Identify which cell holds the provided text, then report its (x, y) central coordinate. 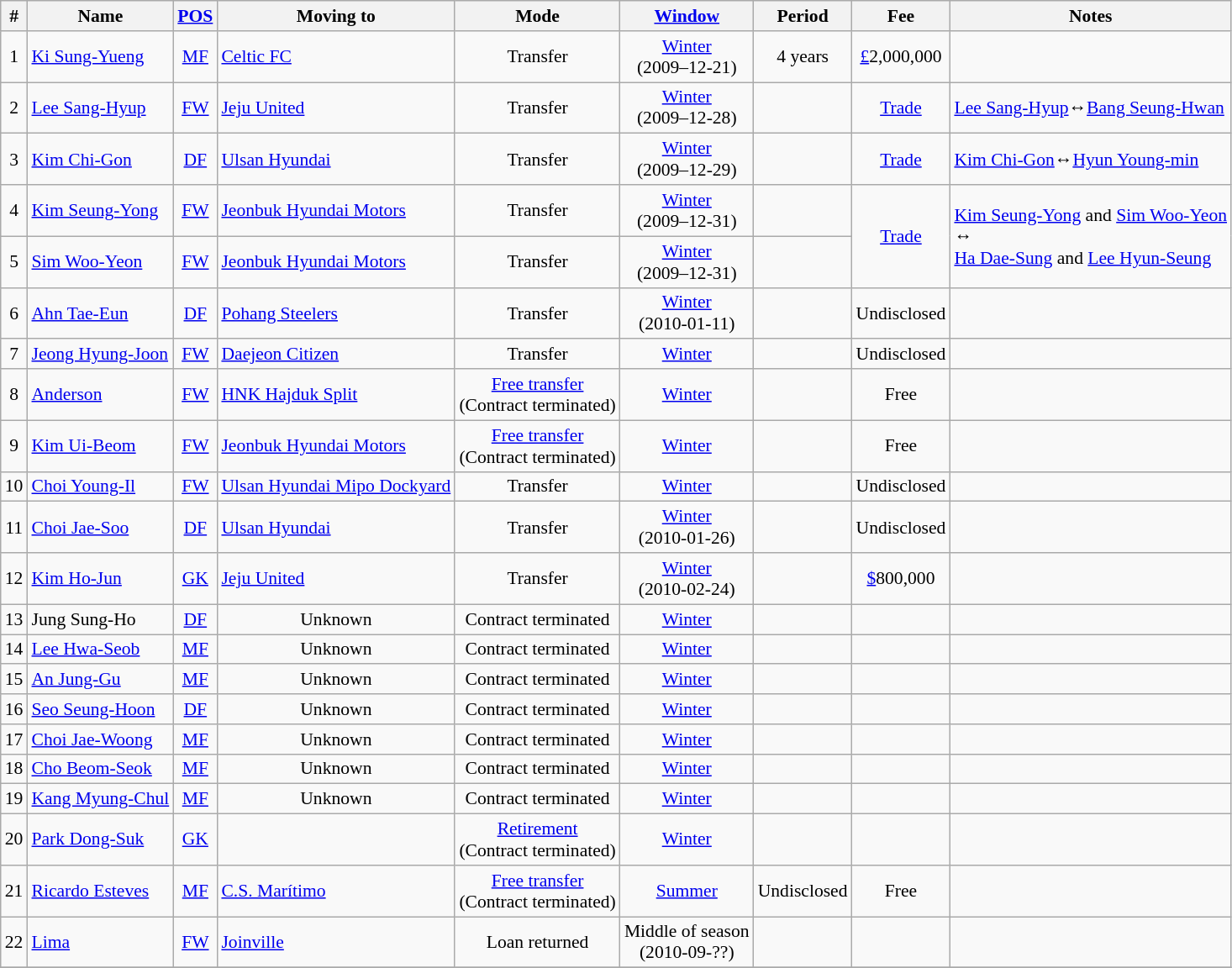
Kim Seung-Yong (100, 210)
Choi Jae-Woong (100, 739)
Kim Chi-Gon↔Hyun Young-min (1091, 160)
Winter(2010-01-11) (687, 313)
Sim Woo-Yeon (100, 262)
Moving to (336, 16)
4 years (803, 57)
Kim Seung-Yong and Sim Woo-Yeon↔Ha Dae-Sung and Lee Hyun-Seung (1091, 236)
Name (100, 16)
Lee Sang-Hyup (100, 108)
Pohang Steelers (336, 313)
C.S. Marítimo (336, 891)
An Jung-Gu (100, 680)
5 (14, 262)
Jung Sung-Ho (100, 619)
Ahn Tae-Eun (100, 313)
Mode (538, 16)
Lee Sang-Hyup↔Bang Seung-Hwan (1091, 108)
Period (803, 16)
8 (14, 395)
Joinville (336, 943)
Lima (100, 943)
Notes (1091, 16)
Window (687, 16)
7 (14, 355)
16 (14, 709)
£2,000,000 (901, 57)
9 (14, 445)
Kim Chi-Gon (100, 160)
Ricardo Esteves (100, 891)
19 (14, 799)
Fee (901, 16)
POS (195, 16)
HNK Hajduk Split (336, 395)
Kim Ui-Beom (100, 445)
1 (14, 57)
12 (14, 578)
17 (14, 739)
21 (14, 891)
Choi Jae-Soo (100, 528)
Jeong Hyung-Joon (100, 355)
11 (14, 528)
$800,000 (901, 578)
Winter(2010-02-24) (687, 578)
Winter(2010-01-26) (687, 528)
Middle of season(2010-09-??) (687, 943)
Anderson (100, 395)
20 (14, 840)
Celtic FC (336, 57)
Seo Seung-Hoon (100, 709)
Lee Hwa-Seob (100, 650)
15 (14, 680)
3 (14, 160)
18 (14, 769)
Ulsan Hyundai Mipo Dockyard (336, 487)
Kang Myung-Chul (100, 799)
Winter(2009–12-28) (687, 108)
Choi Young-Il (100, 487)
13 (14, 619)
Daejeon Citizen (336, 355)
10 (14, 487)
2 (14, 108)
6 (14, 313)
Cho Beom-Seok (100, 769)
Retirement(Contract terminated) (538, 840)
Winter(2009–12-29) (687, 160)
Loan returned (538, 943)
22 (14, 943)
# (14, 16)
Ki Sung-Yueng (100, 57)
Winter(2009–12-21) (687, 57)
Summer (687, 891)
4 (14, 210)
Park Dong-Suk (100, 840)
Kim Ho-Jun (100, 578)
14 (14, 650)
